Extract the [X, Y] coordinate from the center of the cell holding the provided text.  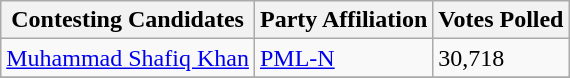
Muhammad Shafiq Khan [128, 58]
Contesting Candidates [128, 20]
PML-N [343, 58]
30,718 [501, 58]
Party Affiliation [343, 20]
Votes Polled [501, 20]
